Extract the (x, y) coordinate from the center of the cell holding the provided text.  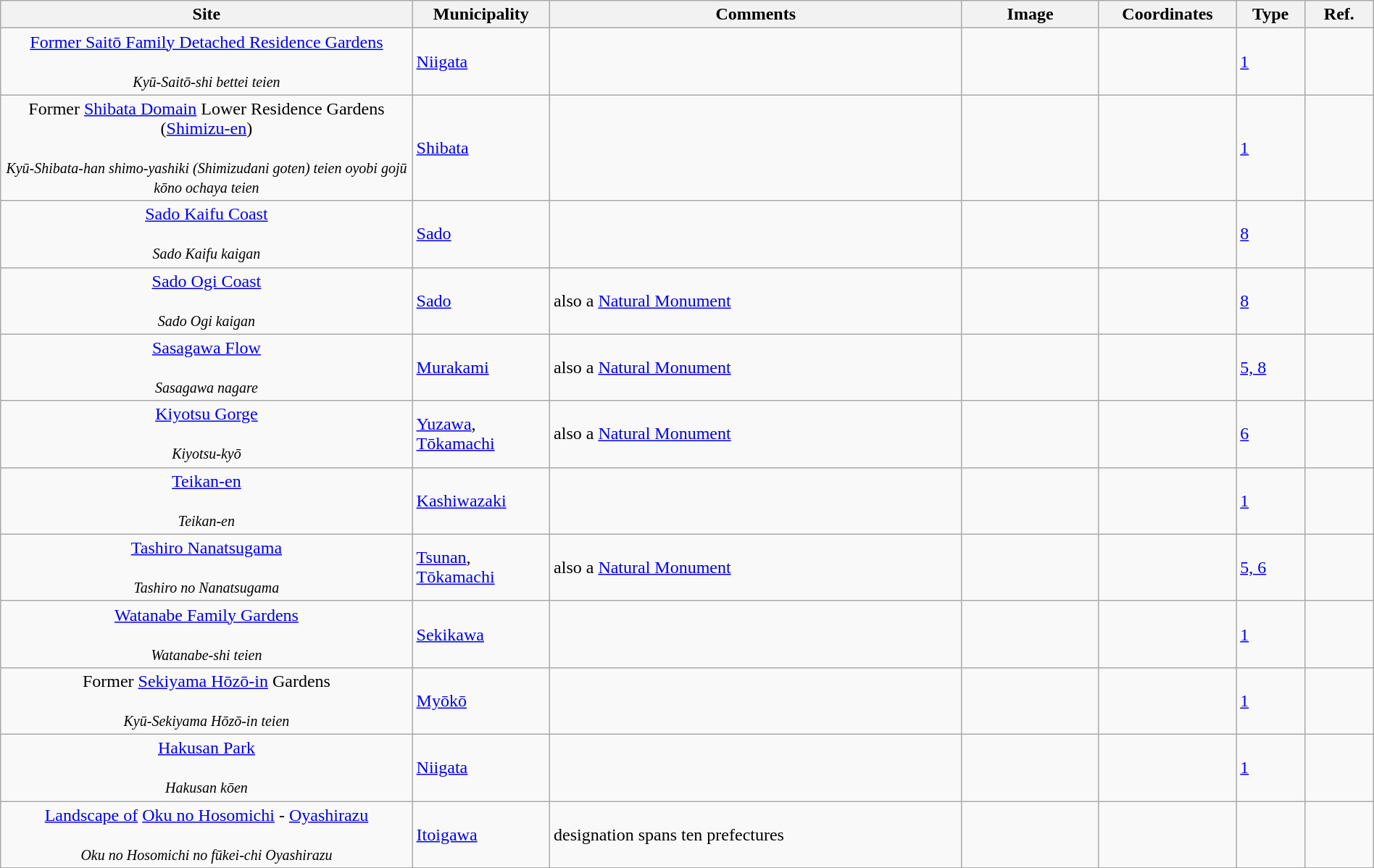
5, 6 (1271, 567)
designation spans ten prefectures (756, 835)
Former Sekiyama Hōzō-in GardensKyū-Sekiyama Hōzō-in teien (207, 701)
Municipality (481, 14)
Image (1030, 14)
Teikan-enTeikan-en (207, 501)
Coordinates (1167, 14)
Tashiro NanatsugamaTashiro no Nanatsugama (207, 567)
Itoigawa (481, 835)
Sado Ogi CoastSado Ogi kaigan (207, 301)
Kiyotsu GorgeKiyotsu-kyō (207, 434)
Former Shibata Domain Lower Residence Gardens (Shimizu-en)Kyū-Shibata-han shimo-yashiki (Shimizudani goten) teien oyobi gojū kōno ochaya teien (207, 148)
Tsunan, Tōkamachi (481, 567)
Sasagawa FlowSasagawa nagare (207, 367)
Former Saitō Family Detached Residence GardensKyū-Saitō-shi bettei teien (207, 62)
5, 8 (1271, 367)
Murakami (481, 367)
Site (207, 14)
Comments (756, 14)
Shibata (481, 148)
Hakusan ParkHakusan kōen (207, 767)
Myōkō (481, 701)
Yuzawa, Tōkamachi (481, 434)
Sekikawa (481, 634)
Watanabe Family GardensWatanabe-shi teien (207, 634)
Kashiwazaki (481, 501)
Ref. (1339, 14)
Landscape of Oku no Hosomichi - OyashirazuOku no Hosomichi no fūkei-chi Oyashirazu (207, 835)
6 (1271, 434)
Sado Kaifu CoastSado Kaifu kaigan (207, 234)
Type (1271, 14)
